Extract the (X, Y) coordinate from the center of the cell holding the provided text.  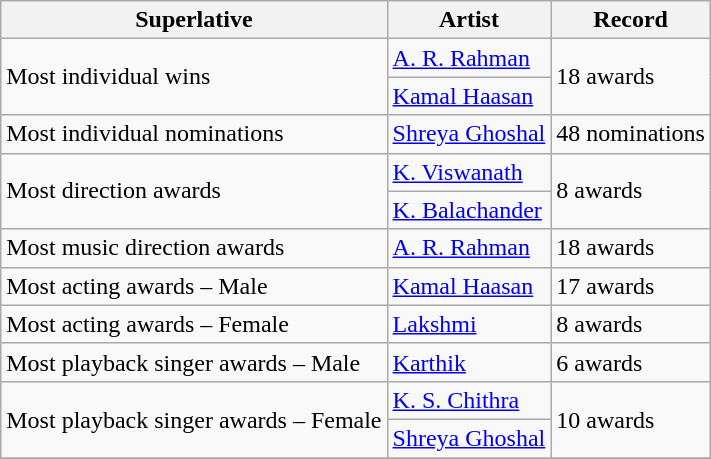
Record (631, 20)
K. S. Chithra (469, 400)
Most playback singer awards – Male (194, 362)
Most individual nominations (194, 134)
Lakshmi (469, 324)
Most acting awards – Female (194, 324)
48 nominations (631, 134)
Superlative (194, 20)
17 awards (631, 286)
K. Balachander (469, 210)
Artist (469, 20)
10 awards (631, 419)
Most acting awards – Male (194, 286)
Most direction awards (194, 191)
Most music direction awards (194, 248)
K. Viswanath (469, 172)
6 awards (631, 362)
Karthik (469, 362)
Most playback singer awards – Female (194, 419)
Most individual wins (194, 77)
